Provide the (X, Y) coordinate of the cell's center where the given text is located.  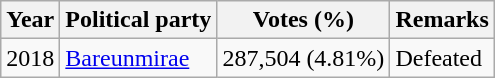
Bareunmirae (138, 58)
Remarks (442, 20)
2018 (30, 58)
287,504 (4.81%) (304, 58)
Year (30, 20)
Political party (138, 20)
Defeated (442, 58)
Votes (%) (304, 20)
